Locate the cell with the specified text and output its (X, Y) center coordinate. 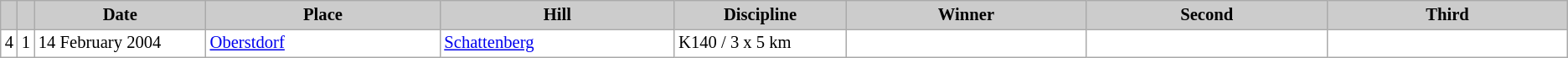
1 (26, 43)
Hill (557, 14)
Third (1447, 14)
K140 / 3 x 5 km (761, 43)
4 (9, 43)
Schattenberg (557, 43)
Discipline (761, 14)
Place (323, 14)
Oberstdorf (323, 43)
Second (1206, 14)
Winner (967, 14)
14 February 2004 (121, 43)
Date (121, 14)
